Locate the cell with the specified text and output its (X, Y) center coordinate. 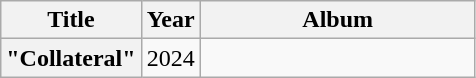
2024 (170, 58)
Album (338, 20)
Year (170, 20)
"Collateral" (71, 58)
Title (71, 20)
